Return [x, y] of the center of cell containing provided text 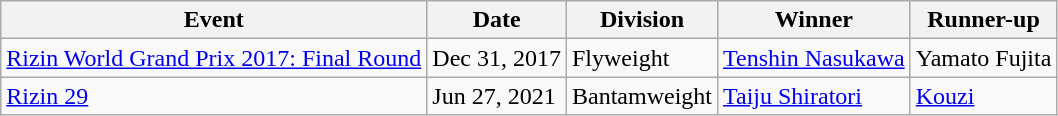
Kouzi [984, 96]
Rizin 29 [214, 96]
Dec 31, 2017 [497, 58]
Date [497, 20]
Tenshin Nasukawa [814, 58]
Runner-up [984, 20]
Flyweight [642, 58]
Taiju Shiratori [814, 96]
Division [642, 20]
Rizin World Grand Prix 2017: Final Round [214, 58]
Bantamweight [642, 96]
Jun 27, 2021 [497, 96]
Yamato Fujita [984, 58]
Winner [814, 20]
Event [214, 20]
